Detect which cell encompasses the target text, then output its [X, Y] center coordinate. 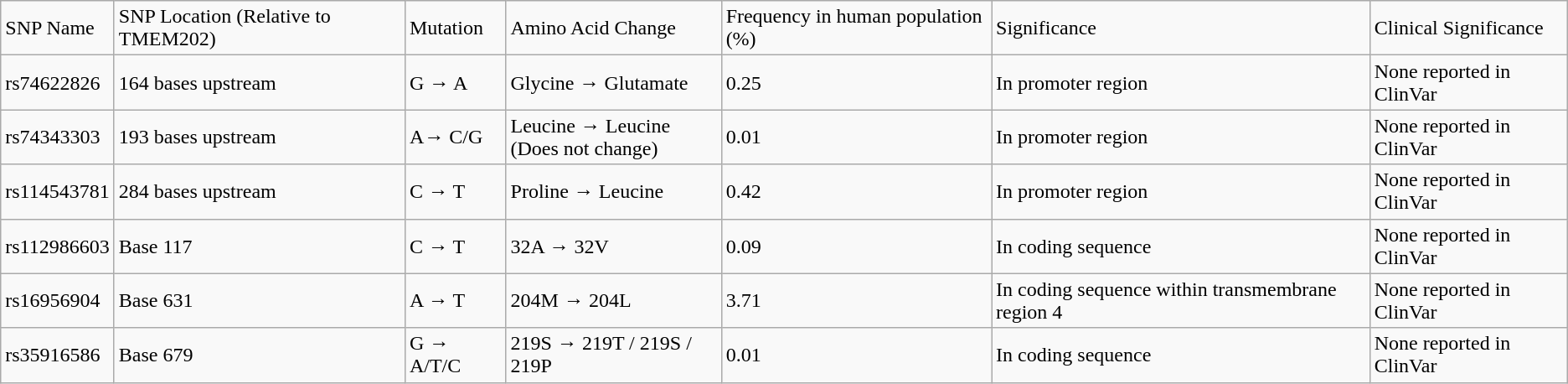
Leucine → Leucine(Does not change) [613, 138]
204M → 204L [613, 300]
Significance [1181, 29]
rs112986603 [58, 246]
rs114543781 [58, 191]
0.42 [856, 191]
rs35916586 [58, 355]
Frequency in human population (%) [856, 29]
32A → 32V [613, 246]
rs74343303 [58, 138]
Mutation [456, 29]
Glycine → Glutamate [613, 82]
G → A/T/C [456, 355]
193 bases upstream [260, 138]
In coding sequence within transmembrane region 4 [1181, 300]
0.25 [856, 82]
rs16956904 [58, 300]
Clinical Significance [1468, 29]
Proline → Leucine [613, 191]
Base 631 [260, 300]
G → A [456, 82]
A → T [456, 300]
284 bases upstream [260, 191]
rs74622826 [58, 82]
Amino Acid Change [613, 29]
Base 679 [260, 355]
164 bases upstream [260, 82]
219S → 219T / 219S / 219P [613, 355]
3.71 [856, 300]
SNP Name [58, 29]
A→ C/G [456, 138]
SNP Location (Relative to TMEM202) [260, 29]
Base 117 [260, 246]
0.09 [856, 246]
